Search for the cell housing the specified text and yield its [x, y] center coordinate. 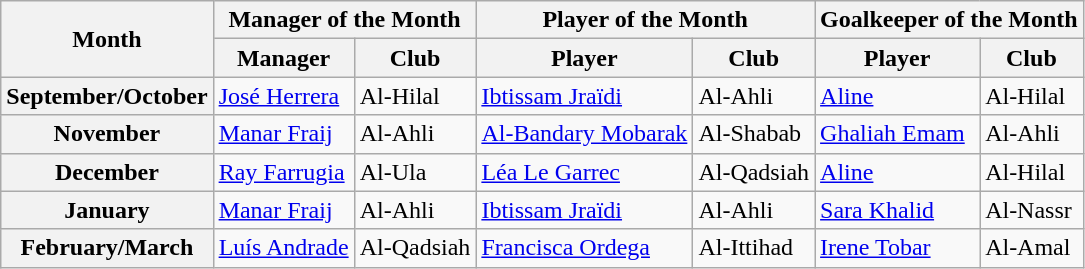
Month [107, 39]
January [107, 210]
November [107, 134]
Léa Le Garrec [584, 172]
Ray Farrugia [284, 172]
Manager [284, 58]
Irene Tobar [898, 248]
José Herrera [284, 96]
Al-Ittihad [754, 248]
Luís Andrade [284, 248]
Manager of the Month [344, 20]
Al-Shabab [754, 134]
Ghaliah Emam [898, 134]
Francisca Ordega [584, 248]
Al-Bandary Mobarak [584, 134]
December [107, 172]
Player of the Month [646, 20]
Sara Khalid [898, 210]
Al-Nassr [1032, 210]
Goalkeeper of the Month [950, 20]
September/October [107, 96]
February/March [107, 248]
Al-Ula [415, 172]
Al-Amal [1032, 248]
